Locate the cell with the specified text and output its [X, Y] center coordinate. 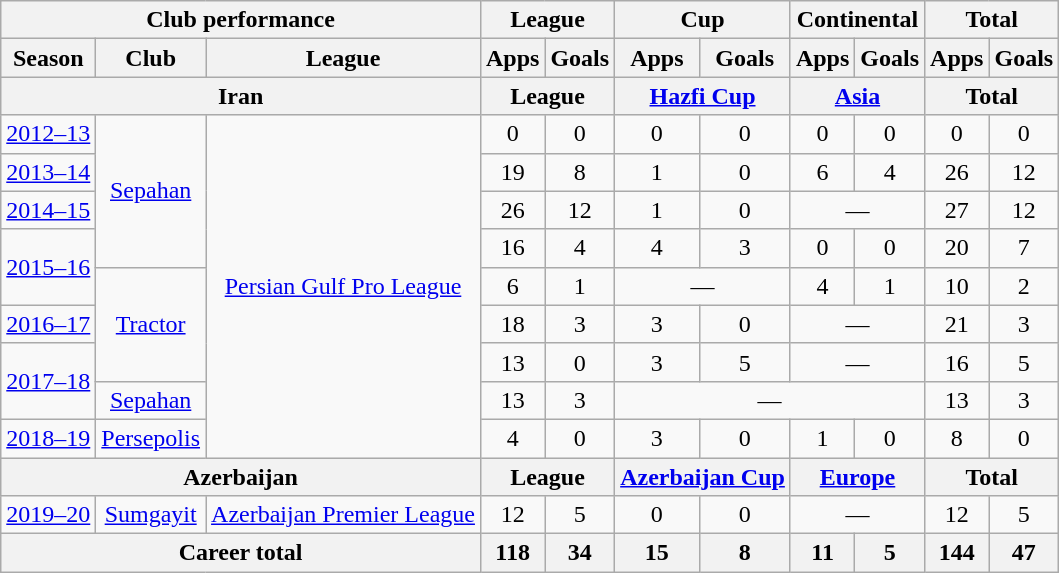
47 [1024, 553]
34 [580, 553]
2013–14 [48, 172]
7 [1024, 248]
2012–13 [48, 134]
Azerbaijan Premier League [344, 515]
Europe [857, 477]
Hazfi Cup [703, 96]
Season [48, 58]
19 [512, 172]
2 [1024, 286]
Tractor [151, 324]
Azerbaijan [241, 477]
2016–17 [48, 324]
2018–19 [48, 438]
20 [957, 248]
Persian Gulf Pro League [344, 286]
Career total [241, 553]
Club [151, 58]
Club performance [241, 20]
118 [512, 553]
Asia [857, 96]
Azerbaijan Cup [703, 477]
2014–15 [48, 210]
11 [822, 553]
21 [957, 324]
2019–20 [48, 515]
10 [957, 286]
Cup [703, 20]
Persepolis [151, 438]
2017–18 [48, 381]
Sumgayit [151, 515]
2015–16 [48, 267]
144 [957, 553]
Iran [241, 96]
27 [957, 210]
15 [657, 553]
Continental [857, 20]
18 [512, 324]
